From the cell containing the given text, extract its center point as [X, Y] coordinate. 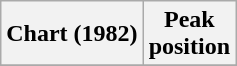
Peakposition [189, 34]
Chart (1982) [72, 34]
